Determine the [x, y] coordinate at the center of the cell enclosing the given text.  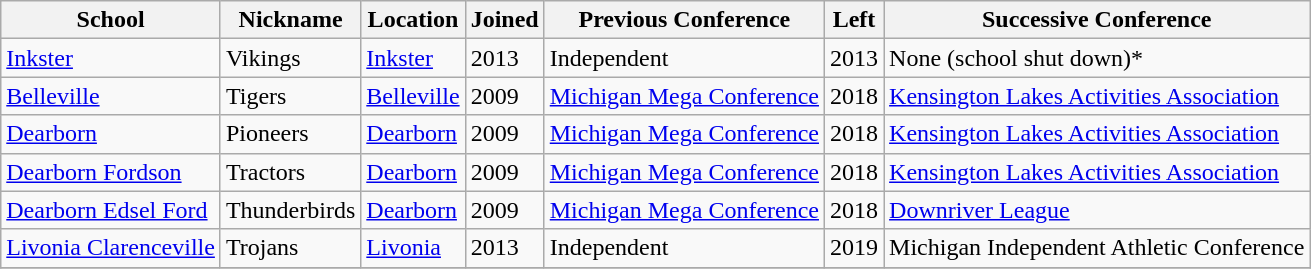
Location [413, 20]
Pioneers [290, 134]
Tractors [290, 172]
School [111, 20]
Trojans [290, 248]
Livonia Clarenceville [111, 248]
Michigan Independent Athletic Conference [1097, 248]
Successive Conference [1097, 20]
Livonia [413, 248]
Thunderbirds [290, 210]
Downriver League [1097, 210]
None (school shut down)* [1097, 58]
Dearborn Edsel Ford [111, 210]
Vikings [290, 58]
Nickname [290, 20]
Tigers [290, 96]
Joined [504, 20]
Dearborn Fordson [111, 172]
2019 [854, 248]
Previous Conference [684, 20]
Left [854, 20]
